Extract the [X, Y] coordinate from the center of the cell holding the provided text.  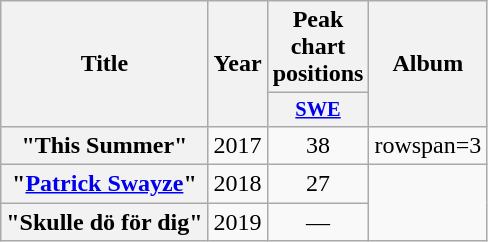
"Skulle dö för dig" [104, 222]
Album [428, 64]
"This Summer" [104, 145]
SWE [318, 110]
Peak chart positions [318, 47]
27 [318, 184]
2018 [238, 184]
— [318, 222]
38 [318, 145]
2017 [238, 145]
2019 [238, 222]
"Patrick Swayze" [104, 184]
Year [238, 64]
rowspan=3 [428, 145]
Title [104, 64]
